For the text-containing cell, return its midpoint in (x, y) coordinate format. 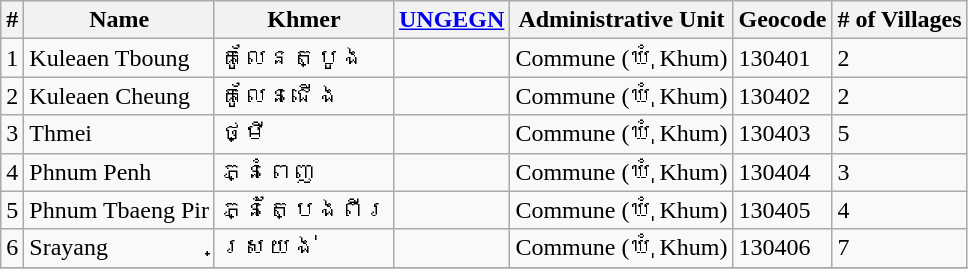
130406 (782, 248)
ភ្នំត្បែងពីរ (304, 210)
គូលែនត្បូង (304, 58)
130403 (782, 134)
Phnum Penh (120, 172)
Thmei (120, 134)
ស្រយង់ (304, 248)
UNGEGN (451, 20)
ភ្នំពេញ (304, 172)
130404 (782, 172)
Khmer (304, 20)
គូលែនជើង (304, 96)
130405 (782, 210)
Geocode (782, 20)
130402 (782, 96)
Name (120, 20)
Kuleaen Cheung (120, 96)
# of Villages (900, 20)
Phnum Tbaeng Pir (120, 210)
130401 (782, 58)
ថ្មី (304, 134)
Administrative Unit (622, 20)
Srayang (120, 248)
7 (900, 248)
# (12, 20)
Kuleaen Tboung (120, 58)
6 (12, 248)
1 (12, 58)
